Locate the cell with the specified text and output its [x, y] center coordinate. 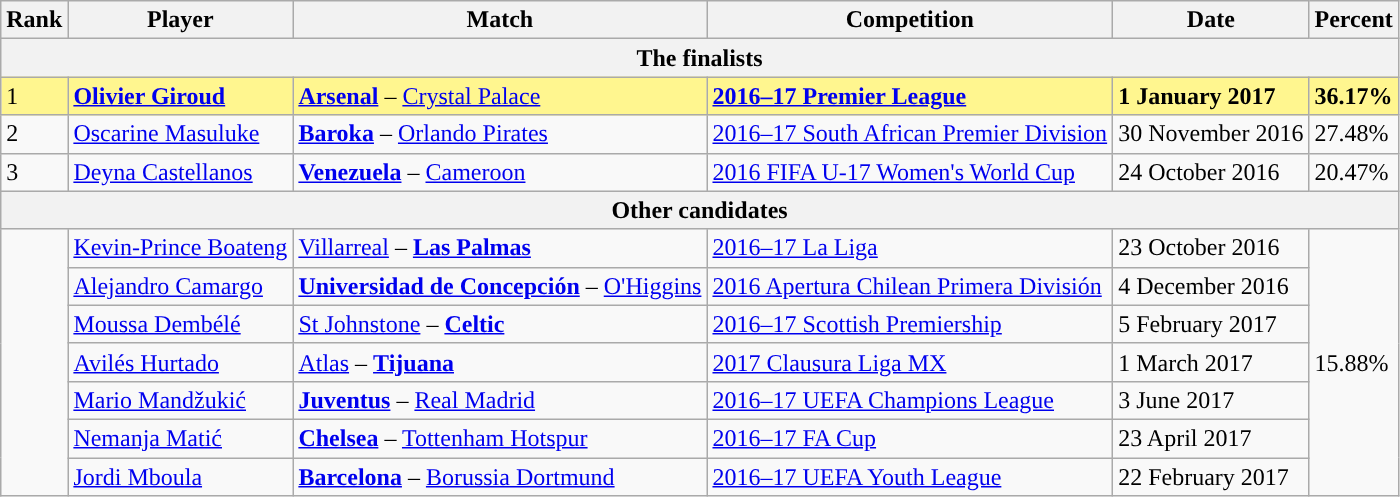
Moussa Dembélé [180, 324]
Venezuela – Cameroon [500, 172]
5 February 2017 [1211, 324]
2016–17 Premier League [910, 96]
2 [34, 134]
15.88% [1354, 362]
2016–17 La Liga [910, 248]
Villarreal – Las Palmas [500, 248]
Universidad de Concepción – O'Higgins [500, 286]
Mario Mandžukić [180, 400]
Barcelona – Borussia Dortmund [500, 477]
1 January 2017 [1211, 96]
Other candidates [700, 210]
2017 Clausura Liga MX [910, 362]
1 March 2017 [1211, 362]
Avilés Hurtado [180, 362]
Atlas – Tijuana [500, 362]
Baroka – Orlando Pirates [500, 134]
Player [180, 20]
2016 Apertura Chilean Primera División [910, 286]
Kevin-Prince Boateng [180, 248]
2016 FIFA U-17 Women's World Cup [910, 172]
23 April 2017 [1211, 438]
24 October 2016 [1211, 172]
Arsenal – Crystal Palace [500, 96]
Competition [910, 20]
23 October 2016 [1211, 248]
Oscarine Masuluke [180, 134]
Deyna Castellanos [180, 172]
22 February 2017 [1211, 477]
Percent [1354, 20]
1 [34, 96]
Match [500, 20]
2016–17 FA Cup [910, 438]
30 November 2016 [1211, 134]
3 [34, 172]
Juventus – Real Madrid [500, 400]
The finalists [700, 58]
Nemanja Matić [180, 438]
Rank [34, 20]
20.47% [1354, 172]
Alejandro Camargo [180, 286]
27.48% [1354, 134]
St Johnstone – Celtic [500, 324]
Olivier Giroud [180, 96]
4 December 2016 [1211, 286]
2016–17 South African Premier Division [910, 134]
Jordi Mboula [180, 477]
2016–17 UEFA Champions League [910, 400]
2016–17 Scottish Premiership [910, 324]
3 June 2017 [1211, 400]
Date [1211, 20]
36.17% [1354, 96]
Chelsea – Tottenham Hotspur [500, 438]
2016–17 UEFA Youth League [910, 477]
